Determine the (x, y) coordinate at the center of the cell enclosing the given text.  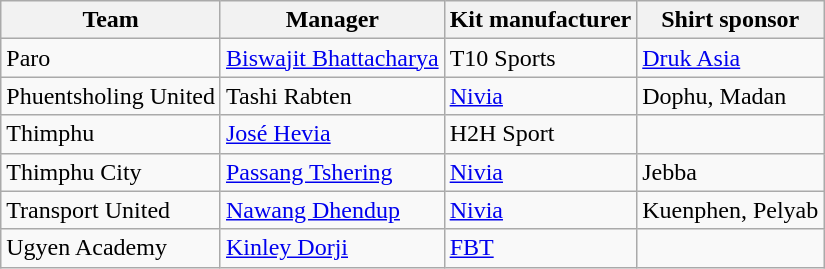
FBT (540, 248)
Nawang Dhendup (332, 210)
Thimphu (111, 134)
Druk Asia (730, 58)
José Hevia (332, 134)
H2H Sport (540, 134)
Kit manufacturer (540, 20)
T10 Sports (540, 58)
Phuentsholing United (111, 96)
Kinley Dorji (332, 248)
Manager (332, 20)
Ugyen Academy (111, 248)
Thimphu City (111, 172)
Jebba (730, 172)
Biswajit Bhattacharya (332, 58)
Dophu, Madan (730, 96)
Passang Tshering (332, 172)
Kuenphen, Pelyab (730, 210)
Paro (111, 58)
Shirt sponsor (730, 20)
Transport United (111, 210)
Team (111, 20)
Tashi Rabten (332, 96)
